From the cell containing the given text, extract its center point as (x, y) coordinate. 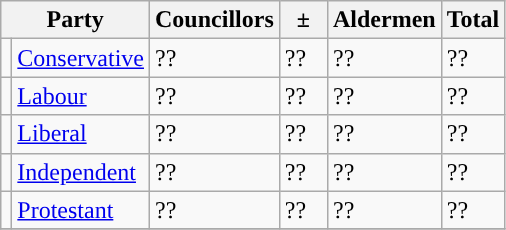
Conservative (81, 58)
Protestant (81, 210)
Labour (81, 96)
Independent (81, 172)
Total (473, 20)
Party (76, 20)
± (303, 20)
Liberal (81, 134)
Aldermen (384, 20)
Councillors (215, 20)
